From the cell containing the given text, extract its center point as (x, y) coordinate. 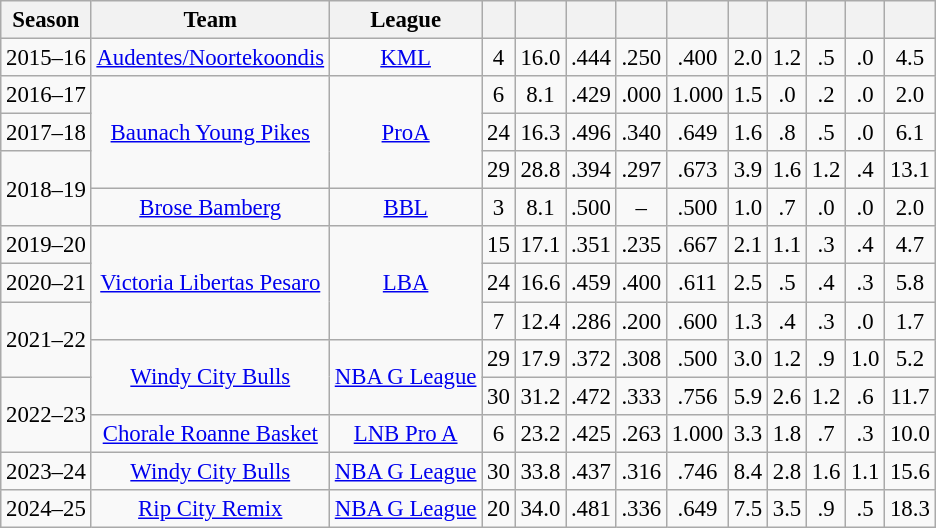
.600 (698, 321)
34.0 (540, 509)
.472 (591, 396)
2017–18 (46, 133)
.250 (641, 58)
23.2 (540, 433)
Brose Bamberg (210, 208)
1.7 (910, 321)
.8 (786, 133)
.336 (641, 509)
.200 (641, 321)
2.8 (786, 471)
League (405, 20)
4.5 (910, 58)
.263 (641, 433)
2016–17 (46, 95)
.340 (641, 133)
2024–25 (46, 509)
10.0 (910, 433)
Baunach Young Pikes (210, 132)
20 (498, 509)
3.9 (748, 170)
LNB Pro A (405, 433)
2022–23 (46, 414)
.673 (698, 170)
KML (405, 58)
.425 (591, 433)
.611 (698, 283)
31.2 (540, 396)
Season (46, 20)
3.5 (786, 509)
16.0 (540, 58)
Rip City Remix (210, 509)
.444 (591, 58)
1.8 (786, 433)
2.1 (748, 245)
ProA (405, 132)
.429 (591, 95)
3 (498, 208)
3.3 (748, 433)
33.8 (540, 471)
2021–22 (46, 340)
LBA (405, 282)
18.3 (910, 509)
5.2 (910, 358)
.481 (591, 509)
.286 (591, 321)
.2 (826, 95)
15.6 (910, 471)
.746 (698, 471)
6.1 (910, 133)
.351 (591, 245)
2018–19 (46, 188)
28.8 (540, 170)
7 (498, 321)
4 (498, 58)
13.1 (910, 170)
.308 (641, 358)
4.7 (910, 245)
2020–21 (46, 283)
Team (210, 20)
.756 (698, 396)
16.6 (540, 283)
.235 (641, 245)
2015–16 (46, 58)
8.4 (748, 471)
Chorale Roanne Basket (210, 433)
.372 (591, 358)
11.7 (910, 396)
.459 (591, 283)
2.6 (786, 396)
Victoria Libertas Pesaro (210, 282)
12.4 (540, 321)
7.5 (748, 509)
1.5 (748, 95)
.333 (641, 396)
BBL (405, 208)
Audentes/Noortekoondis (210, 58)
.316 (641, 471)
.6 (866, 396)
2023–24 (46, 471)
3.0 (748, 358)
17.1 (540, 245)
.394 (591, 170)
2019–20 (46, 245)
16.3 (540, 133)
17.9 (540, 358)
.000 (641, 95)
5.9 (748, 396)
2.5 (748, 283)
15 (498, 245)
.667 (698, 245)
5.8 (910, 283)
.297 (641, 170)
.496 (591, 133)
.437 (591, 471)
– (641, 208)
1.3 (748, 321)
